Return the [x, y] coordinate for the center point of the cell that contains the specified text.  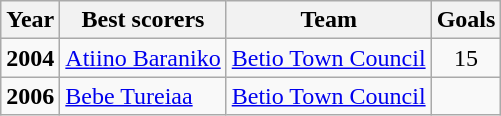
Goals [466, 20]
15 [466, 58]
Atiino Baraniko [143, 58]
Team [328, 20]
Year [30, 20]
2004 [30, 58]
2006 [30, 96]
Best scorers [143, 20]
Bebe Tureiaa [143, 96]
